Capture the cell that displays the provided text and extract its (X, Y) central coordinate. 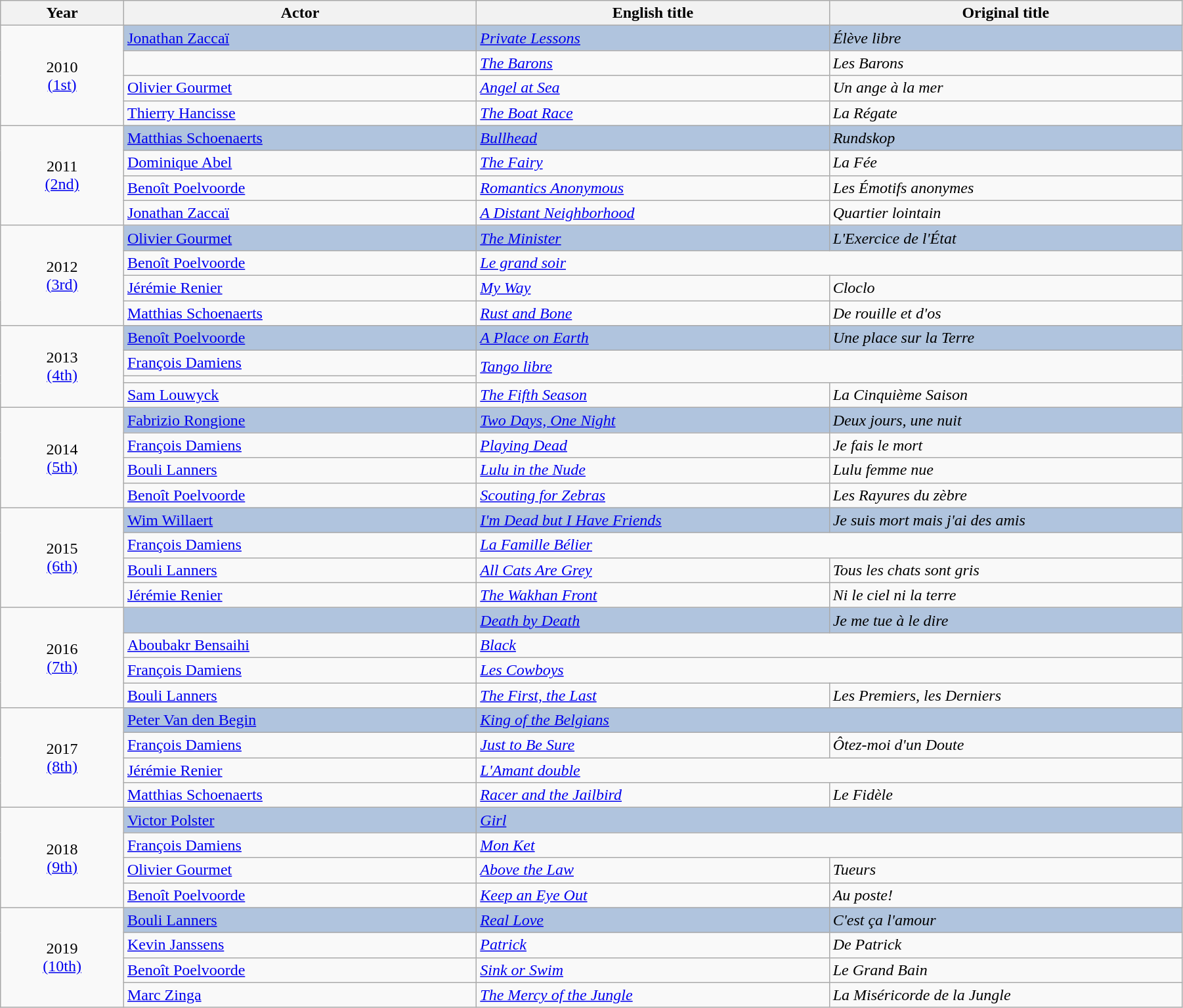
2017(8th) (62, 758)
Death by Death (653, 620)
Au poste! (1006, 895)
Just to Be Sure (653, 745)
Ôtez-moi d'un Doute (1006, 745)
Dominique Abel (299, 163)
L'Amant double (830, 770)
Marc Zinga (299, 995)
All Cats Are Grey (653, 570)
Angel at Sea (653, 88)
Aboubakr Bensaihi (299, 645)
Rundskop (1006, 138)
De Patrick (1006, 945)
C'est ça l'amour (1006, 920)
Scouting for Zebras (653, 495)
Quartier lointain (1006, 213)
A Place on Earth (653, 338)
I'm Dead but I Have Friends (653, 520)
Wim Willaert (299, 520)
Year (62, 13)
Élève libre (1006, 38)
The Fifth Season (653, 395)
King of the Belgians (830, 720)
Original title (1006, 13)
Sink or Swim (653, 970)
L'Exercice de l'État (1006, 238)
2011(2nd) (62, 175)
Two Days, One Night (653, 420)
The Fairy (653, 163)
Bullhead (653, 138)
2018(9th) (62, 858)
Rust and Bone (653, 313)
Black (830, 645)
Le Grand Bain (1006, 970)
Je me tue à le dire (1006, 620)
The Boat Race (653, 113)
Une place sur la Terre (1006, 338)
The Minister (653, 238)
Kevin Janssens (299, 945)
Le Fidèle (1006, 795)
La Miséricorde de la Jungle (1006, 995)
Peter Van den Begin (299, 720)
The Mercy of the Jungle (653, 995)
2015(6th) (62, 558)
La Famille Bélier (830, 545)
The Wakhan Front (653, 595)
Private Lessons (653, 38)
Thierry Hancisse (299, 113)
La Cinquième Saison (1006, 395)
2012(3rd) (62, 275)
Les Émotifs anonymes (1006, 188)
Actor (299, 13)
Victor Polster (299, 820)
Je suis mort mais j'ai des amis (1006, 520)
My Way (653, 288)
Keep an Eye Out (653, 895)
La Fée (1006, 163)
English title (653, 13)
Girl (830, 820)
Romantics Anonymous (653, 188)
Sam Louwyck (299, 395)
The First, the Last (653, 695)
2016(7th) (62, 657)
Tueurs (1006, 870)
Je fais le mort (1006, 445)
Les Barons (1006, 63)
Les Premiers, les Derniers (1006, 695)
Un ange à la mer (1006, 88)
2010(1st) (62, 76)
Playing Dead (653, 445)
Above the Law (653, 870)
Les Rayures du zèbre (1006, 495)
La Régate (1006, 113)
De rouille et d'os (1006, 313)
Lulu femme nue (1006, 470)
A Distant Neighborhood (653, 213)
Deux jours, une nuit (1006, 420)
Cloclo (1006, 288)
2013(4th) (62, 366)
Fabrizio Rongione (299, 420)
Mon Ket (830, 845)
The Barons (653, 63)
Real Love (653, 920)
Lulu in the Nude (653, 470)
Tous les chats sont gris (1006, 570)
2014(5th) (62, 458)
2019(10th) (62, 957)
Racer and the Jailbird (653, 795)
Ni le ciel ni la terre (1006, 595)
Les Cowboys (830, 670)
Le grand soir (830, 263)
Patrick (653, 945)
Tango libre (830, 366)
